Scan for the cell matching the given text and deliver its (X, Y) coordinate at center. 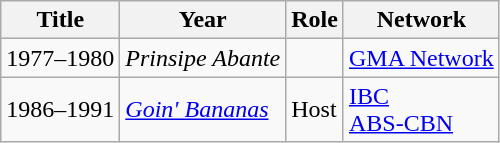
1986–1991 (60, 110)
Title (60, 20)
Host (315, 110)
Goin' Bananas (203, 110)
Prinsipe Abante (203, 58)
Network (421, 20)
Role (315, 20)
IBC ABS-CBN (421, 110)
1977–1980 (60, 58)
Year (203, 20)
GMA Network (421, 58)
